Output the (x, y) coordinate of the center of the cell containing the given text.  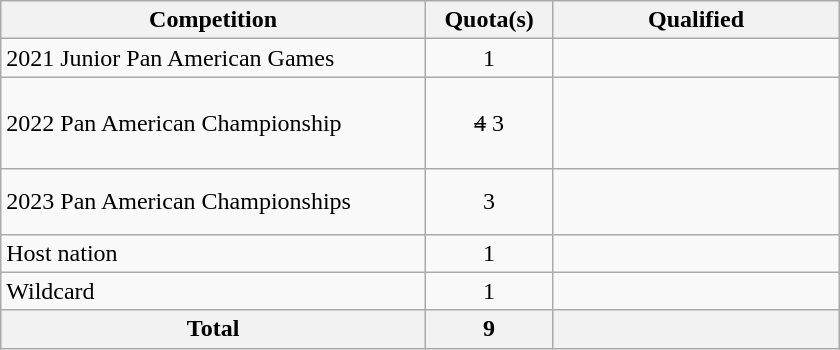
3 (488, 202)
Competition (214, 20)
4 3 (488, 123)
Total (214, 329)
9 (488, 329)
2023 Pan American Championships (214, 202)
2022 Pan American Championship (214, 123)
Host nation (214, 253)
Wildcard (214, 291)
Quota(s) (488, 20)
Qualified (696, 20)
2021 Junior Pan American Games (214, 58)
